Locate the cell with the specified text and output its (X, Y) center coordinate. 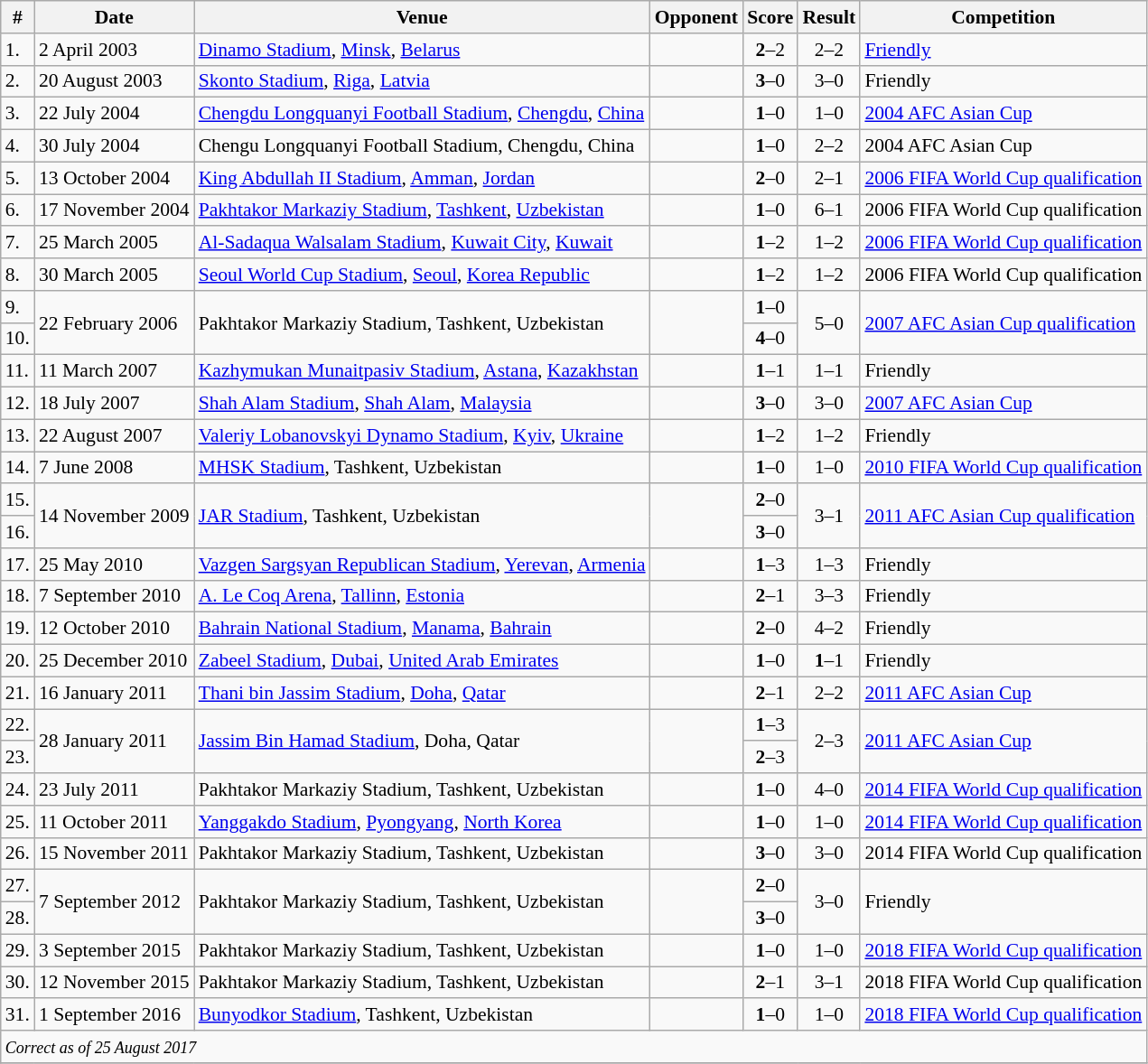
7 September 2010 (114, 596)
13 October 2004 (114, 178)
30. (18, 983)
3–3 (829, 596)
22 July 2004 (114, 114)
18. (18, 596)
Zabeel Stadium, Dubai, United Arab Emirates (423, 661)
JAR Stadium, Tashkent, Uzbekistan (423, 517)
26. (18, 854)
2 April 2003 (114, 50)
Score (770, 17)
6–1 (829, 210)
7. (18, 243)
29. (18, 950)
12 October 2010 (114, 629)
19. (18, 629)
Kazhymukan Munaitpasiv Stadium, Astana, Kazakhstan (423, 371)
4–2 (829, 629)
5. (18, 178)
Jassim Bin Hamad Stadium, Doha, Qatar (423, 741)
25 May 2010 (114, 565)
A. Le Coq Arena, Tallinn, Estonia (423, 596)
31. (18, 1015)
Vazgen Sargsyan Republican Stadium, Yerevan, Armenia (423, 565)
27. (18, 886)
18 July 2007 (114, 404)
17. (18, 565)
3 September 2015 (114, 950)
21. (18, 693)
# (18, 17)
7 September 2012 (114, 901)
30 March 2005 (114, 275)
20 August 2003 (114, 81)
13. (18, 435)
MHSK Stadium, Tashkent, Uzbekistan (423, 468)
Correct as of 25 August 2017 (574, 1047)
Al-Sadaqua Walsalam Stadium, Kuwait City, Kuwait (423, 243)
23. (18, 758)
Opponent (697, 17)
12. (18, 404)
20. (18, 661)
Shah Alam Stadium, Shah Alam, Malaysia (423, 404)
24. (18, 789)
1 September 2016 (114, 1015)
Dinamo Stadium, Minsk, Belarus (423, 50)
2011 AFC Asian Cup qualification (1003, 517)
Valeriy Lobanovskyi Dynamo Stadium, Kyiv, Ukraine (423, 435)
Chengu Longquanyi Football Stadium, Chengdu, China (423, 146)
Thani bin Jassim Stadium, Doha, Qatar (423, 693)
2007 AFC Asian Cup (1003, 404)
14 November 2009 (114, 517)
7 June 2008 (114, 468)
23 July 2011 (114, 789)
2007 AFC Asian Cup qualification (1003, 323)
15 November 2011 (114, 854)
25. (18, 822)
25 December 2010 (114, 661)
28. (18, 919)
2. (18, 81)
Skonto Stadium, Riga, Latvia (423, 81)
Bunyodkor Stadium, Tashkent, Uzbekistan (423, 1015)
28 January 2011 (114, 741)
22 February 2006 (114, 323)
4. (18, 146)
10. (18, 339)
16. (18, 532)
Seoul World Cup Stadium, Seoul, Korea Republic (423, 275)
5–0 (829, 323)
11 October 2011 (114, 822)
16 January 2011 (114, 693)
Competition (1003, 17)
2010 FIFA World Cup qualification (1003, 468)
25 March 2005 (114, 243)
Venue (423, 17)
3. (18, 114)
1. (18, 50)
Date (114, 17)
11 March 2007 (114, 371)
6. (18, 210)
King Abdullah II Stadium, Amman, Jordan (423, 178)
12 November 2015 (114, 983)
14. (18, 468)
11. (18, 371)
15. (18, 500)
17 November 2004 (114, 210)
8. (18, 275)
9. (18, 307)
Result (829, 17)
22. (18, 725)
22 August 2007 (114, 435)
30 July 2004 (114, 146)
Yanggakdo Stadium, Pyongyang, North Korea (423, 822)
Chengdu Longquanyi Football Stadium, Chengdu, China (423, 114)
Bahrain National Stadium, Manama, Bahrain (423, 629)
